Pinpoint the cell where the given text exists, returning its [X, Y] midpoint coordinate. 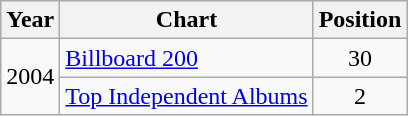
2004 [30, 77]
Position [360, 20]
30 [360, 58]
2 [360, 96]
Top Independent Albums [186, 96]
Year [30, 20]
Chart [186, 20]
Billboard 200 [186, 58]
